Identify which cell holds the provided text, then report its [x, y] central coordinate. 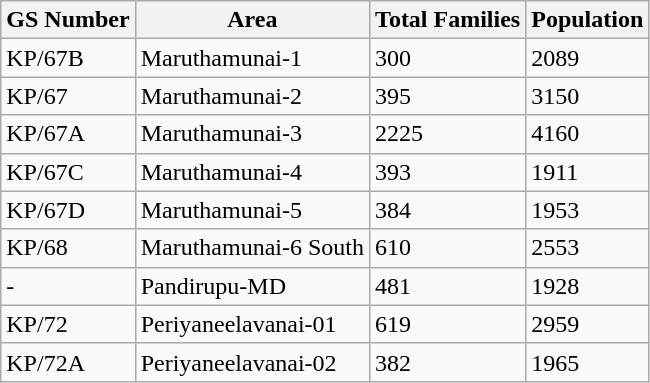
2225 [448, 134]
Area [252, 20]
Maruthamunai-4 [252, 172]
4160 [588, 134]
619 [448, 324]
KP/68 [68, 248]
300 [448, 58]
1911 [588, 172]
KP/67C [68, 172]
Population [588, 20]
Maruthamunai-3 [252, 134]
3150 [588, 96]
Maruthamunai-2 [252, 96]
KP/72 [68, 324]
2089 [588, 58]
KP/67A [68, 134]
- [68, 286]
610 [448, 248]
Periyaneelavanai-02 [252, 362]
KP/72A [68, 362]
393 [448, 172]
GS Number [68, 20]
384 [448, 210]
Maruthamunai-6 South [252, 248]
Total Families [448, 20]
382 [448, 362]
Maruthamunai-1 [252, 58]
395 [448, 96]
KP/67B [68, 58]
1965 [588, 362]
1953 [588, 210]
2959 [588, 324]
Maruthamunai-5 [252, 210]
481 [448, 286]
KP/67 [68, 96]
2553 [588, 248]
KP/67D [68, 210]
Periyaneelavanai-01 [252, 324]
1928 [588, 286]
Pandirupu-MD [252, 286]
